Locate the cell with the specified text and output its [X, Y] center coordinate. 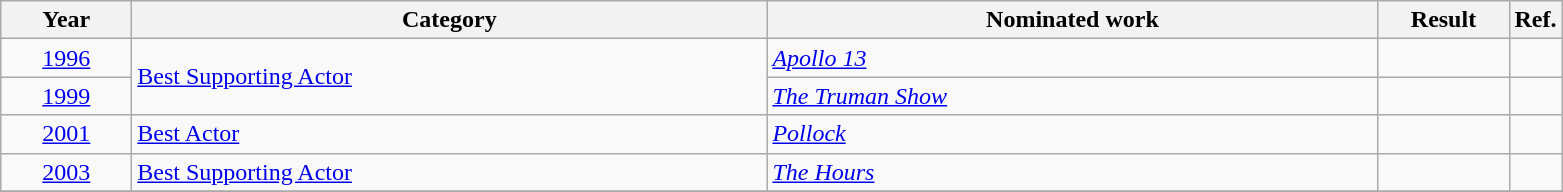
2001 [66, 134]
Ref. [1536, 20]
The Hours [1072, 172]
Nominated work [1072, 20]
Apollo 13 [1072, 58]
Year [66, 20]
Best Actor [450, 134]
Category [450, 20]
Pollock [1072, 134]
Result [1444, 20]
2003 [66, 172]
1996 [66, 58]
The Truman Show [1072, 96]
1999 [66, 96]
